Pinpoint the cell where the given text exists, returning its [x, y] midpoint coordinate. 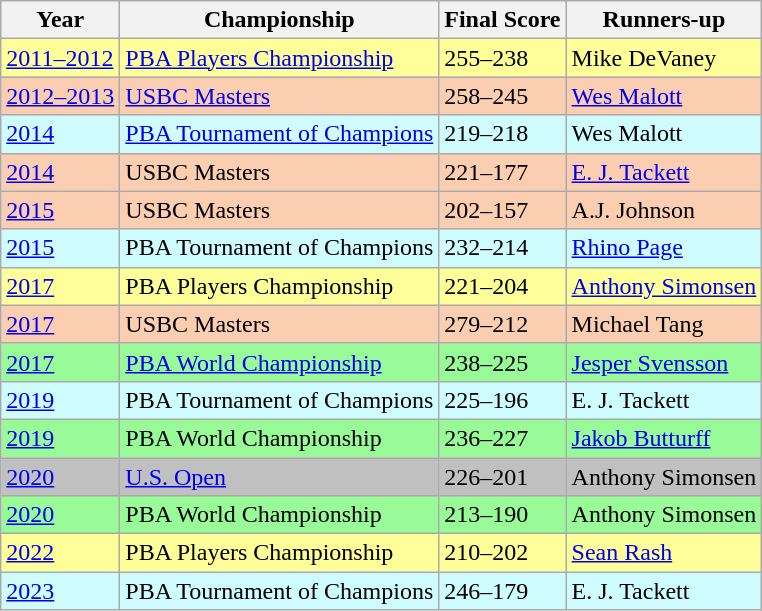
226–201 [502, 477]
2012–2013 [60, 96]
Jakob Butturff [664, 438]
2023 [60, 591]
A.J. Johnson [664, 210]
238–225 [502, 362]
Rhino Page [664, 248]
2022 [60, 553]
210–202 [502, 553]
213–190 [502, 515]
221–177 [502, 172]
Michael Tang [664, 324]
Sean Rash [664, 553]
Year [60, 20]
U.S. Open [280, 477]
258–245 [502, 96]
225–196 [502, 400]
232–214 [502, 248]
Mike DeVaney [664, 58]
Runners-up [664, 20]
246–179 [502, 591]
Championship [280, 20]
Final Score [502, 20]
279–212 [502, 324]
219–218 [502, 134]
236–227 [502, 438]
221–204 [502, 286]
Jesper Svensson [664, 362]
255–238 [502, 58]
202–157 [502, 210]
2011–2012 [60, 58]
